Return (x, y) of the center of cell containing provided text 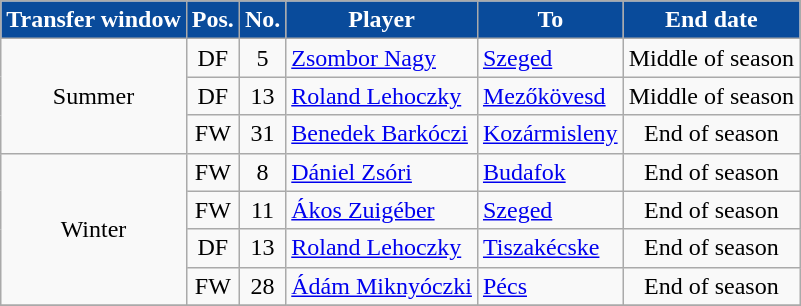
Winter (94, 229)
Zsombor Nagy (382, 58)
Ádám Miknyóczki (382, 286)
31 (262, 134)
Summer (94, 96)
Player (382, 20)
To (550, 20)
Benedek Barkóczi (382, 134)
Transfer window (94, 20)
End date (711, 20)
11 (262, 210)
Tiszakécske (550, 248)
No. (262, 20)
Pécs (550, 286)
Kozármisleny (550, 134)
5 (262, 58)
Pos. (212, 20)
Ákos Zuigéber (382, 210)
Mezőkövesd (550, 96)
8 (262, 172)
Budafok (550, 172)
Dániel Zsóri (382, 172)
28 (262, 286)
